Detect which cell encompasses the target text, then output its (x, y) center coordinate. 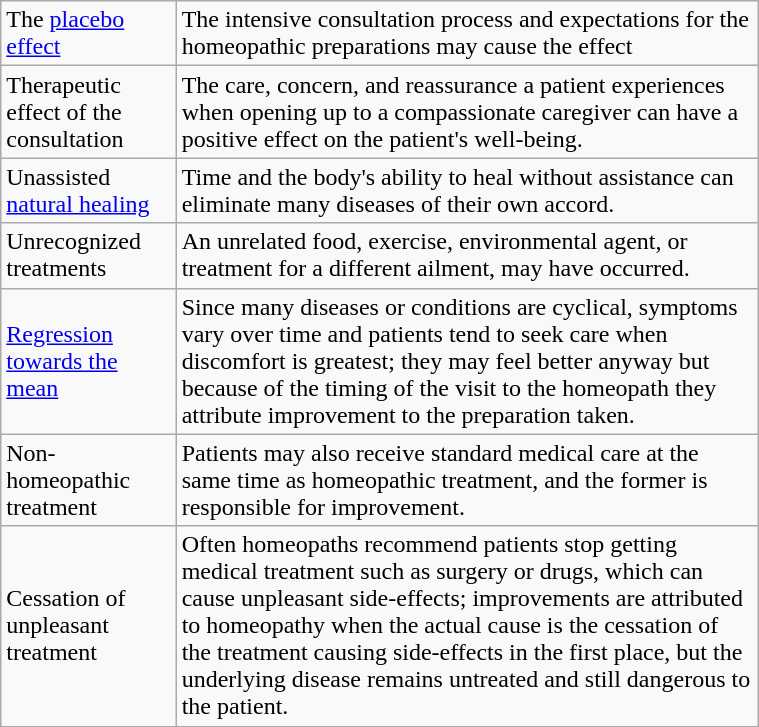
Cessation of unpleasant treatment (88, 626)
Patients may also receive standard medical care at the same time as homeopathic treatment, and the former is responsible for improvement. (467, 480)
Therapeutic effect of the consultation (88, 112)
Regression towards the mean (88, 361)
Unassisted natural healing (88, 190)
Time and the body's ability to heal without assistance can eliminate many diseases of their own accord. (467, 190)
The placebo effect (88, 34)
The intensive consultation process and expectations for the homeopathic preparations may cause the effect (467, 34)
An unrelated food, exercise, environmental agent, or treatment for a different ailment, may have occurred. (467, 256)
Unrecognized treatments (88, 256)
Non-homeopathic treatment (88, 480)
